From the cell containing the given text, extract its center point as (X, Y) coordinate. 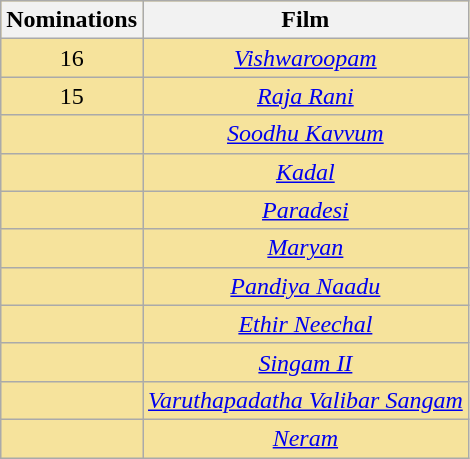
Maryan (305, 248)
Varuthapadatha Valibar Sangam (305, 400)
Neram (305, 438)
Paradesi (305, 210)
Soodhu Kavvum (305, 134)
Raja Rani (305, 96)
Ethir Neechal (305, 324)
Nominations (72, 20)
16 (72, 58)
Film (305, 20)
Singam II (305, 362)
Vishwaroopam (305, 58)
Kadal (305, 172)
Pandiya Naadu (305, 286)
15 (72, 96)
